Search for the cell housing the specified text and yield its [x, y] center coordinate. 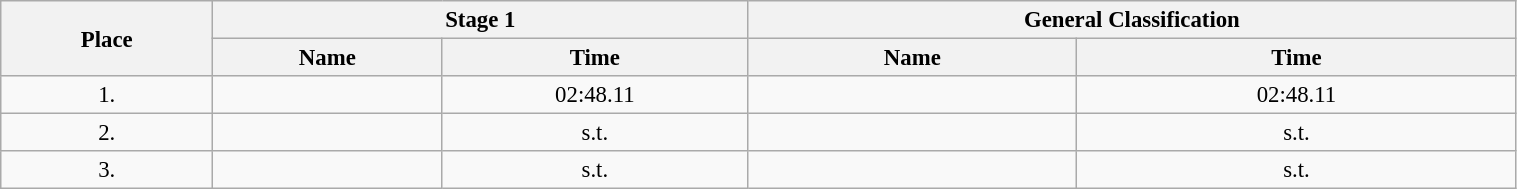
Stage 1 [480, 20]
2. [107, 133]
Place [107, 38]
General Classification [1132, 20]
3. [107, 170]
1. [107, 95]
